Search for the cell housing the specified text and yield its (x, y) center coordinate. 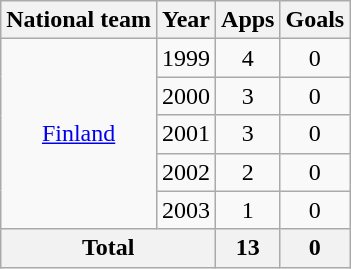
Apps (248, 20)
Total (108, 248)
13 (248, 248)
4 (248, 58)
2003 (186, 210)
Goals (315, 20)
Year (186, 20)
1 (248, 210)
2000 (186, 96)
2 (248, 172)
Finland (79, 134)
National team (79, 20)
2001 (186, 134)
1999 (186, 58)
2002 (186, 172)
